Search for the cell housing the specified text and yield its [x, y] center coordinate. 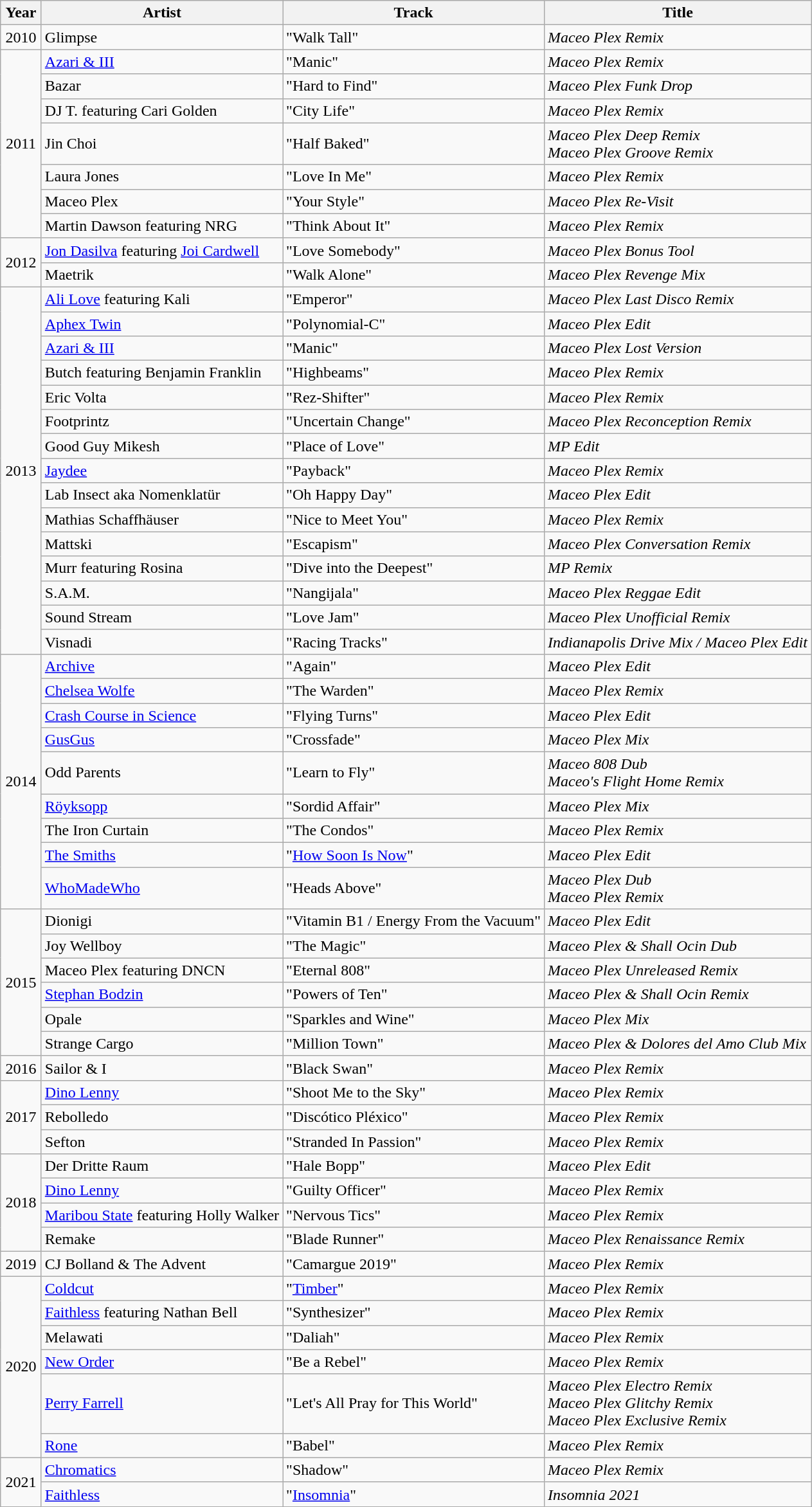
Maceo Plex & Shall Ocin Dub [678, 946]
Year [21, 13]
"The Warden" [414, 690]
"Nangijala" [414, 593]
WhoMadeWho [162, 889]
"Dive into the Deepest" [414, 568]
"Racing Tracks" [414, 642]
"Blade Runner" [414, 1240]
Footprintz [162, 422]
"Walk Alone" [414, 275]
"The Condos" [414, 831]
"Stranded In Passion" [414, 1141]
"Vitamin B1 / Energy From the Vacuum" [414, 921]
Murr featuring Rosina [162, 568]
"Let's All Pray for This World" [414, 1403]
Maceo Plex Revenge Mix [678, 275]
"Polynomial-C" [414, 323]
Der Dritte Raum [162, 1166]
Maceo Plex DubMaceo Plex Remix [678, 889]
Maceo Plex & Dolores del Amo Club Mix [678, 1043]
Strange Cargo [162, 1043]
Maceo Plex Electro RemixMaceo Plex Glitchy RemixMaceo Plex Exclusive Remix [678, 1403]
Odd Parents [162, 773]
Joy Wellboy [162, 946]
Archive [162, 666]
Melawati [162, 1337]
2013 [21, 471]
2020 [21, 1367]
Insomnia 2021 [678, 1494]
New Order [162, 1362]
2018 [21, 1203]
Title [678, 13]
"Shadow" [414, 1470]
"Camargue 2019" [414, 1264]
Jaydee [162, 471]
"Daliah" [414, 1337]
"Be a Rebel" [414, 1362]
"Emperor" [414, 299]
2017 [21, 1117]
Chelsea Wolfe [162, 690]
2014 [21, 782]
MP Edit [678, 446]
"Walk Tall" [414, 37]
The Smiths [162, 855]
Faithless [162, 1494]
"Rez-Shifter" [414, 397]
"Think About It" [414, 226]
Maribou State featuring Holly Walker [162, 1215]
"Uncertain Change" [414, 422]
"Learn to Fly" [414, 773]
"Hard to Find" [414, 86]
"Eternal 808" [414, 970]
Stephan Bodzin [162, 995]
"Flying Turns" [414, 716]
Remake [162, 1240]
"Guilty Officer" [414, 1191]
2015 [21, 982]
Maceo Plex Bonus Tool [678, 250]
Perry Farrell [162, 1403]
"Your Style" [414, 201]
"Shoot Me to the Sky" [414, 1092]
Glimpse [162, 37]
2019 [21, 1264]
2011 [21, 144]
"Powers of Ten" [414, 995]
"Sordid Affair" [414, 806]
"How Soon Is Now" [414, 855]
"Babel" [414, 1445]
Mathias Schaffhäuser [162, 519]
"Heads Above" [414, 889]
Rone [162, 1445]
2021 [21, 1482]
Aphex Twin [162, 323]
Mattski [162, 544]
GusGus [162, 740]
"Synthesizer" [414, 1313]
"Again" [414, 666]
"Discótico Pléxico" [414, 1117]
"City Life" [414, 111]
Dionigi [162, 921]
Good Guy Mikesh [162, 446]
"Million Town" [414, 1043]
Maceo Plex Reggae Edit [678, 593]
"Oh Happy Day" [414, 495]
Maceo Plex Unofficial Remix [678, 617]
"The Magic" [414, 946]
"Black Swan" [414, 1068]
Maceo Plex & Shall Ocin Remix [678, 995]
Röyksopp [162, 806]
Maceo Plex Conversation Remix [678, 544]
Coldcut [162, 1288]
2016 [21, 1068]
"Half Baked" [414, 144]
Maceo Plex [162, 201]
"Place of Love" [414, 446]
2010 [21, 37]
Jin Choi [162, 144]
Bazar [162, 86]
The Iron Curtain [162, 831]
Sound Stream [162, 617]
Maceo Plex Funk Drop [678, 86]
CJ Bolland & The Advent [162, 1264]
Chromatics [162, 1470]
Maceo Plex featuring DNCN [162, 970]
Visnadi [162, 642]
Crash Course in Science [162, 716]
Jon Dasilva featuring Joi Cardwell [162, 250]
Opale [162, 1019]
Laura Jones [162, 177]
"Escapism" [414, 544]
"Highbeams" [414, 373]
Maetrik [162, 275]
DJ T. featuring Cari Golden [162, 111]
Maceo Plex Reconception Remix [678, 422]
Sailor & I [162, 1068]
MP Remix [678, 568]
Maceo Plex Last Disco Remix [678, 299]
"Timber" [414, 1288]
Lab Insect aka Nomenklatür [162, 495]
"Insomnia" [414, 1494]
"Hale Bopp" [414, 1166]
Maceo Plex Unreleased Remix [678, 970]
Indianapolis Drive Mix / Maceo Plex Edit [678, 642]
S.A.M. [162, 593]
Maceo Plex Renaissance Remix [678, 1240]
2012 [21, 262]
"Love Jam" [414, 617]
Artist [162, 13]
Faithless featuring Nathan Bell [162, 1313]
"Nice to Meet You" [414, 519]
Martin Dawson featuring NRG [162, 226]
Maceo 808 DubMaceo's Flight Home Remix [678, 773]
Maceo Plex Re-Visit [678, 201]
Maceo Plex Lost Version [678, 348]
Maceo Plex Deep RemixMaceo Plex Groove Remix [678, 144]
"Sparkles and Wine" [414, 1019]
Rebolledo [162, 1117]
Butch featuring Benjamin Franklin [162, 373]
"Nervous Tics" [414, 1215]
Eric Volta [162, 397]
"Love Somebody" [414, 250]
Sefton [162, 1141]
"Love In Me" [414, 177]
"Crossfade" [414, 740]
"Payback" [414, 471]
Track [414, 13]
Ali Love featuring Kali [162, 299]
